Detect which cell encompasses the target text, then output its [X, Y] center coordinate. 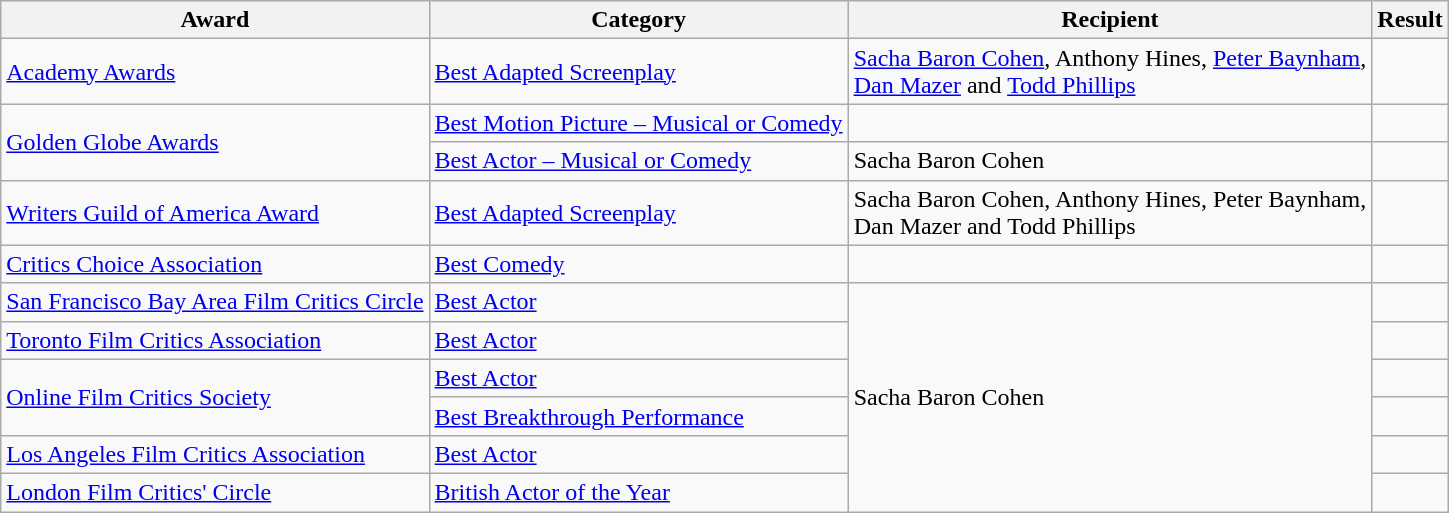
Online Film Critics Society [215, 397]
Los Angeles Film Critics Association [215, 454]
Result [1410, 20]
Category [638, 20]
Best Comedy [638, 264]
Golden Globe Awards [215, 142]
London Film Critics' Circle [215, 492]
Toronto Film Critics Association [215, 340]
Award [215, 20]
Critics Choice Association [215, 264]
Best Actor – Musical or Comedy [638, 161]
Recipient [1110, 20]
Writers Guild of America Award [215, 212]
Best Breakthrough Performance [638, 416]
Academy Awards [215, 72]
British Actor of the Year [638, 492]
San Francisco Bay Area Film Critics Circle [215, 302]
Best Motion Picture – Musical or Comedy [638, 123]
